Detect which cell encompasses the target text, then output its (X, Y) center coordinate. 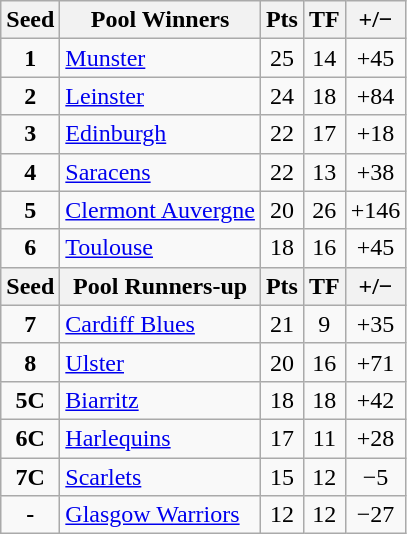
6C (30, 438)
Ulster (160, 362)
+38 (376, 172)
9 (324, 324)
Glasgow Warriors (160, 515)
Pool Runners-up (160, 286)
Saracens (160, 172)
+28 (376, 438)
Toulouse (160, 248)
+42 (376, 400)
Biarritz (160, 400)
4 (30, 172)
−27 (376, 515)
- (30, 515)
Edinburgh (160, 134)
Leinster (160, 96)
+146 (376, 210)
2 (30, 96)
24 (282, 96)
+84 (376, 96)
Munster (160, 58)
Scarlets (160, 477)
Harlequins (160, 438)
25 (282, 58)
Cardiff Blues (160, 324)
−5 (376, 477)
8 (30, 362)
11 (324, 438)
+18 (376, 134)
Clermont Auvergne (160, 210)
5 (30, 210)
5C (30, 400)
1 (30, 58)
+35 (376, 324)
7 (30, 324)
21 (282, 324)
15 (282, 477)
14 (324, 58)
7C (30, 477)
26 (324, 210)
+71 (376, 362)
Pool Winners (160, 20)
3 (30, 134)
13 (324, 172)
6 (30, 248)
